Identify which cell holds the provided text, then report its (X, Y) central coordinate. 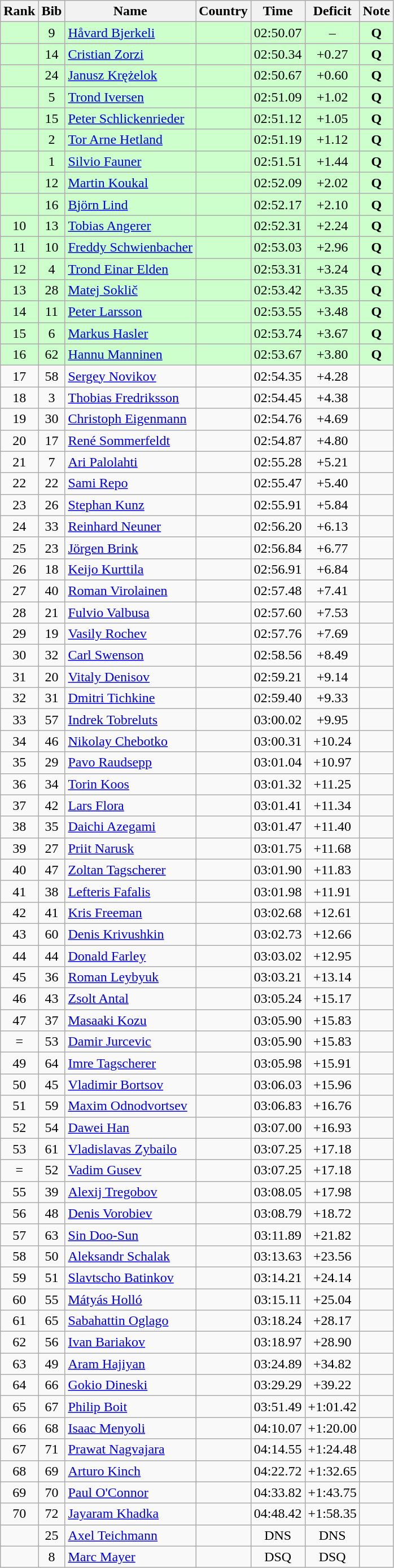
Sin Doo-Sun (130, 1235)
03:03.21 (278, 977)
+7.69 (332, 634)
Kris Freeman (130, 913)
Zoltan Tagscherer (130, 870)
Ivan Bariakov (130, 1342)
+13.14 (332, 977)
Isaac Menyoli (130, 1428)
72 (52, 1514)
02:53.55 (278, 312)
03:06.83 (278, 1106)
04:10.07 (278, 1428)
+10.97 (332, 763)
Vasily Rochev (130, 634)
03:01.90 (278, 870)
Martin Koukal (130, 183)
02:50.67 (278, 76)
+2.96 (332, 247)
Note (376, 11)
02:59.21 (278, 677)
03:01.98 (278, 891)
03:07.00 (278, 1127)
+12.61 (332, 913)
2 (52, 140)
02:55.91 (278, 505)
03:13.63 (278, 1256)
Peter Schlickenrieder (130, 118)
71 (52, 1450)
+28.17 (332, 1321)
+15.91 (332, 1063)
+11.34 (332, 805)
+11.91 (332, 891)
5 (52, 97)
02:54.76 (278, 419)
Country (224, 11)
+5.21 (332, 462)
Freddy Schwienbacher (130, 247)
Pavo Raudsepp (130, 763)
+16.76 (332, 1106)
Alexij Tregobov (130, 1192)
+4.38 (332, 398)
Zsolt Antal (130, 999)
+5.84 (332, 505)
02:51.51 (278, 161)
Deficit (332, 11)
+11.25 (332, 784)
9 (52, 33)
+11.40 (332, 827)
Imre Tagscherer (130, 1063)
+6.84 (332, 569)
+1.05 (332, 118)
02:57.60 (278, 612)
+3.35 (332, 290)
7 (52, 462)
Maxim Odnodvortsev (130, 1106)
+9.95 (332, 720)
Aleksandr Schalak (130, 1256)
Håvard Bjerkeli (130, 33)
+9.33 (332, 698)
Nikolay Chebotko (130, 741)
Sergey Novikov (130, 376)
02:52.17 (278, 204)
4 (52, 269)
+2.02 (332, 183)
Reinhard Neuner (130, 526)
+1:43.75 (332, 1492)
Hannu Manninen (130, 355)
Dmitri Tichkine (130, 698)
Thobias Fredriksson (130, 398)
Bib (52, 11)
02:53.42 (278, 290)
Priit Narusk (130, 848)
Time (278, 11)
+1.44 (332, 161)
+8.49 (332, 655)
Vladislavas Zybailo (130, 1149)
– (332, 33)
Roman Virolainen (130, 591)
02:52.31 (278, 226)
+5.40 (332, 483)
Indrek Tobreluts (130, 720)
Denis Krivushkin (130, 934)
02:53.67 (278, 355)
+11.68 (332, 848)
+25.04 (332, 1299)
+6.77 (332, 548)
Markus Hasler (130, 333)
+16.93 (332, 1127)
Prawat Nagvajara (130, 1450)
Gokio Dineski (130, 1385)
+7.41 (332, 591)
04:22.72 (278, 1471)
Denis Vorobiev (130, 1213)
03:18.24 (278, 1321)
Stephan Kunz (130, 505)
02:59.40 (278, 698)
02:54.35 (278, 376)
02:51.12 (278, 118)
+18.72 (332, 1213)
03:01.41 (278, 805)
1 (52, 161)
03:15.11 (278, 1299)
02:50.07 (278, 33)
+15.96 (332, 1085)
6 (52, 333)
03:06.03 (278, 1085)
3 (52, 398)
+1.02 (332, 97)
03:01.75 (278, 848)
02:51.19 (278, 140)
Aram Hajiyan (130, 1364)
Paul O'Connor (130, 1492)
03:02.73 (278, 934)
03:00.31 (278, 741)
Matej Soklič (130, 290)
Name (130, 11)
Donald Farley (130, 956)
8 (52, 1557)
03:24.89 (278, 1364)
+1:01.42 (332, 1407)
+17.98 (332, 1192)
Vadim Gusev (130, 1170)
+12.66 (332, 934)
+23.56 (332, 1256)
02:57.76 (278, 634)
René Sommerfeldt (130, 441)
+4.80 (332, 441)
Rank (19, 11)
04:33.82 (278, 1492)
02:51.09 (278, 97)
+0.60 (332, 76)
+39.22 (332, 1385)
03:18.97 (278, 1342)
+9.14 (332, 677)
+4.28 (332, 376)
48 (52, 1213)
+6.13 (332, 526)
03:01.04 (278, 763)
Dawei Han (130, 1127)
02:56.20 (278, 526)
02:56.91 (278, 569)
Janusz Krężelok (130, 76)
+3.48 (332, 312)
+4.69 (332, 419)
Jayaram Khadka (130, 1514)
03:51.49 (278, 1407)
03:08.05 (278, 1192)
Keijo Kurttila (130, 569)
Sami Repo (130, 483)
Arturo Kinch (130, 1471)
Ari Palolahti (130, 462)
02:53.31 (278, 269)
Cristian Zorzi (130, 54)
+12.95 (332, 956)
04:48.42 (278, 1514)
Damir Jurcevic (130, 1042)
Mátyás Holló (130, 1299)
03:08.79 (278, 1213)
+15.17 (332, 999)
Vladimir Bortsov (130, 1085)
03:01.32 (278, 784)
Tor Arne Hetland (130, 140)
+0.27 (332, 54)
+3.67 (332, 333)
Philip Boit (130, 1407)
Tobias Angerer (130, 226)
03:01.47 (278, 827)
Sabahattin Oglago (130, 1321)
02:53.03 (278, 247)
Trond Iversen (130, 97)
54 (52, 1127)
02:55.47 (278, 483)
Axel Teichmann (130, 1535)
02:54.45 (278, 398)
04:14.55 (278, 1450)
03:11.89 (278, 1235)
+28.90 (332, 1342)
+21.82 (332, 1235)
+3.24 (332, 269)
+7.53 (332, 612)
Jörgen Brink (130, 548)
02:57.48 (278, 591)
03:00.02 (278, 720)
+1:32.65 (332, 1471)
Lefteris Fafalis (130, 891)
Fulvio Valbusa (130, 612)
03:29.29 (278, 1385)
+11.83 (332, 870)
+1:58.35 (332, 1514)
02:58.56 (278, 655)
03:14.21 (278, 1278)
03:05.24 (278, 999)
Roman Leybyuk (130, 977)
03:03.02 (278, 956)
Torin Koos (130, 784)
+1.12 (332, 140)
02:55.28 (278, 462)
+2.10 (332, 204)
02:50.34 (278, 54)
Christoph Eigenmann (130, 419)
03:05.98 (278, 1063)
+10.24 (332, 741)
02:56.84 (278, 548)
Carl Swenson (130, 655)
02:52.09 (278, 183)
Vitaly Denisov (130, 677)
Masaaki Kozu (130, 1020)
+3.80 (332, 355)
03:02.68 (278, 913)
+24.14 (332, 1278)
+34.82 (332, 1364)
Slavtscho Batinkov (130, 1278)
Björn Lind (130, 204)
+1:20.00 (332, 1428)
Silvio Fauner (130, 161)
02:54.87 (278, 441)
Peter Larsson (130, 312)
+2.24 (332, 226)
Daichi Azegami (130, 827)
Marc Mayer (130, 1557)
+1:24.48 (332, 1450)
Lars Flora (130, 805)
02:53.74 (278, 333)
Trond Einar Elden (130, 269)
